Pinpoint the cell where the given text exists, returning its [x, y] midpoint coordinate. 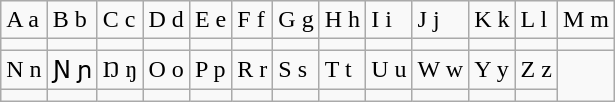
F f [252, 20]
P p [210, 70]
I i [389, 20]
K k [492, 20]
Ŋ ŋ [120, 70]
Z z [536, 70]
U u [389, 70]
N n [24, 70]
T t [342, 70]
J j [440, 20]
B b [72, 20]
D d [166, 20]
Y y [492, 70]
A a [24, 20]
W w [440, 70]
H h [342, 20]
R r [252, 70]
S s [296, 70]
C c [120, 20]
Ɲ ɲ [72, 70]
L l [536, 20]
O o [166, 70]
E e [210, 20]
G g [296, 20]
M m [586, 20]
